Extract the [x, y] coordinate from the center of the cell holding the provided text.  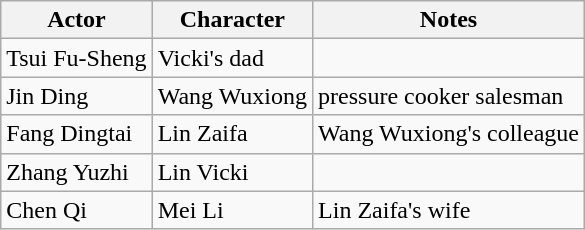
pressure cooker salesman [449, 96]
Vicki's dad [232, 58]
Wang Wuxiong [232, 96]
Zhang Yuzhi [76, 172]
Fang Dingtai [76, 134]
Notes [449, 20]
Chen Qi [76, 210]
Actor [76, 20]
Lin Zaifa [232, 134]
Character [232, 20]
Tsui Fu-Sheng [76, 58]
Mei Li [232, 210]
Jin Ding [76, 96]
Lin Vicki [232, 172]
Lin Zaifa's wife [449, 210]
Wang Wuxiong's colleague [449, 134]
